Capture the cell that displays the provided text and extract its [X, Y] central coordinate. 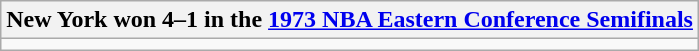
New York won 4–1 in the 1973 NBA Eastern Conference Semifinals [350, 20]
